Capture the cell that displays the provided text and extract its [x, y] central coordinate. 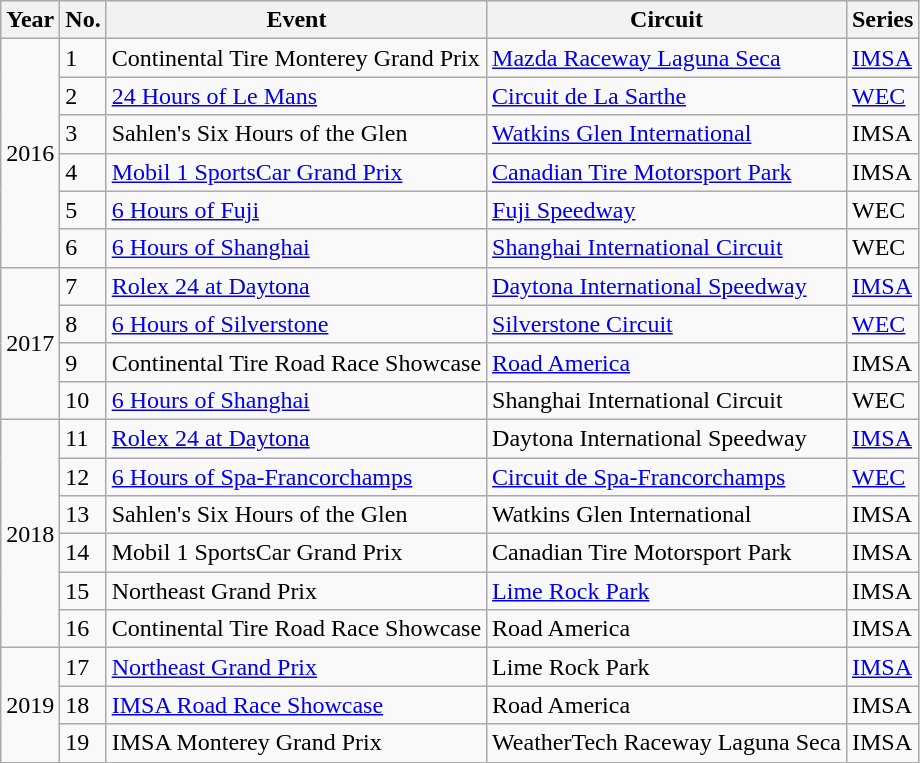
IMSA Road Race Showcase [296, 705]
1 [83, 58]
10 [83, 400]
13 [83, 515]
2017 [30, 343]
Circuit de La Sarthe [667, 96]
Silverstone Circuit [667, 324]
6 Hours of Silverstone [296, 324]
4 [83, 172]
Event [296, 20]
6 [83, 248]
11 [83, 438]
IMSA Monterey Grand Prix [296, 743]
24 Hours of Le Mans [296, 96]
Mazda Raceway Laguna Seca [667, 58]
17 [83, 667]
15 [83, 591]
2 [83, 96]
Series [882, 20]
2019 [30, 705]
14 [83, 553]
No. [83, 20]
18 [83, 705]
12 [83, 477]
Continental Tire Monterey Grand Prix [296, 58]
2018 [30, 533]
6 Hours of Spa-Francorchamps [296, 477]
5 [83, 210]
Circuit [667, 20]
2016 [30, 153]
Year [30, 20]
7 [83, 286]
Fuji Speedway [667, 210]
Circuit de Spa-Francorchamps [667, 477]
WeatherTech Raceway Laguna Seca [667, 743]
8 [83, 324]
3 [83, 134]
6 Hours of Fuji [296, 210]
16 [83, 629]
9 [83, 362]
19 [83, 743]
